Output the (X, Y) coordinate of the center of the cell containing the given text.  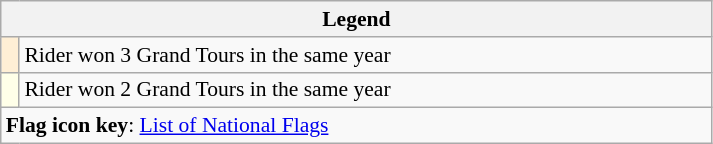
Flag icon key: List of National Flags (356, 126)
Legend (356, 19)
Rider won 2 Grand Tours in the same year (366, 90)
Rider won 3 Grand Tours in the same year (366, 55)
